Return [x, y] of the center of cell containing provided text 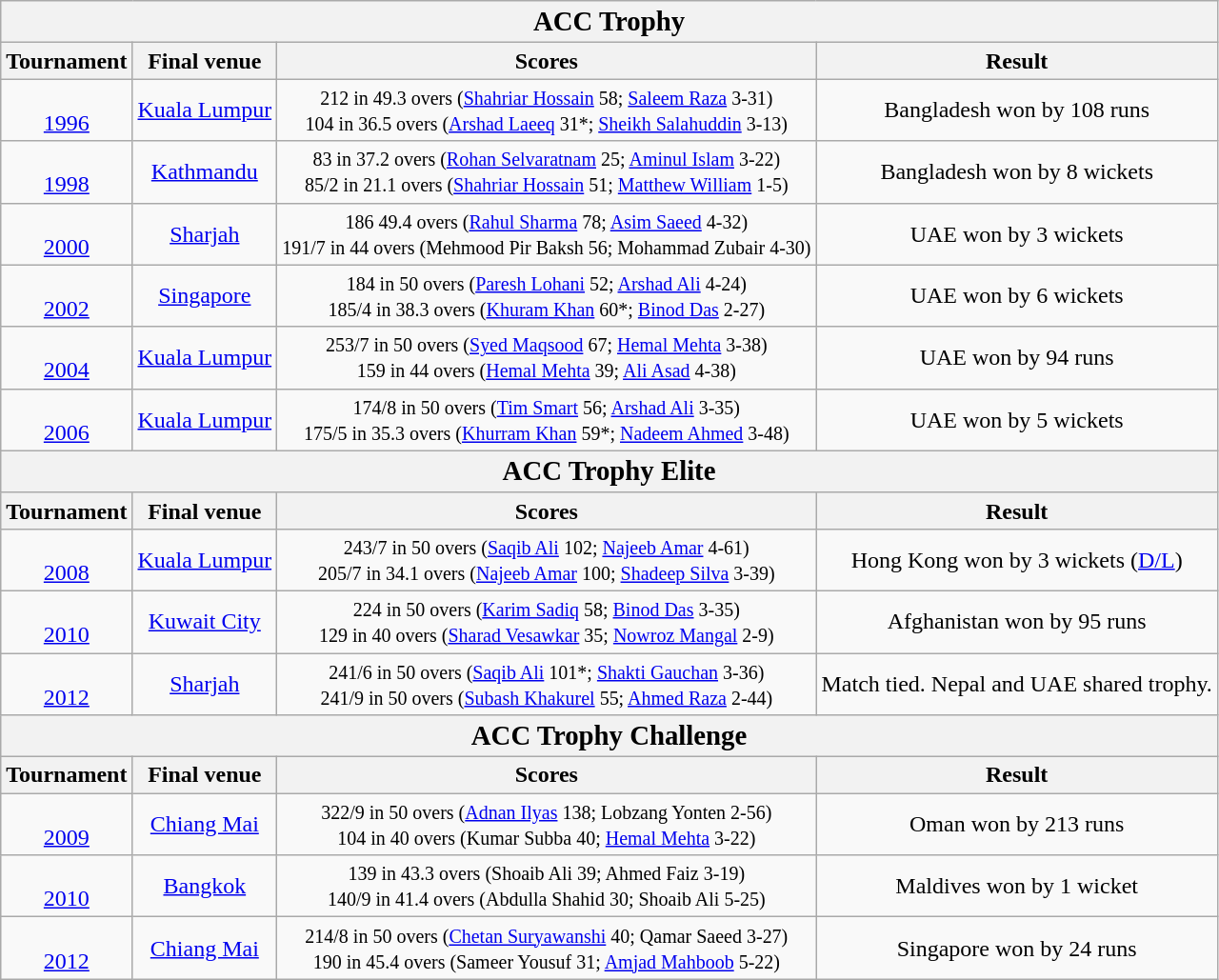
186 49.4 overs (Rahul Sharma 78; Asim Saeed 4-32) 191/7 in 44 overs (Mehmood Pir Baksh 56; Mohammad Zubair 4-30) [547, 234]
Kathmandu [205, 171]
ACC Trophy Elite [609, 471]
ACC Trophy [609, 22]
2004 [67, 358]
UAE won by 3 wickets [1017, 234]
184 in 50 overs (Paresh Lohani 52; Arshad Ali 4-24) 185/4 in 38.3 overs (Khuram Khan 60*; Binod Das 2-27) [547, 295]
139 in 43.3 overs (Shoaib Ali 39; Ahmed Faiz 3-19) 140/9 in 41.4 overs (Abdulla Shahid 30; Shoaib Ali 5-25) [547, 886]
Hong Kong won by 3 wickets (D/L) [1017, 560]
UAE won by 6 wickets [1017, 295]
212 in 49.3 overs (Shahriar Hossain 58; Saleem Raza 3-31) 104 in 36.5 overs (Arshad Laeeq 31*; Sheikh Salahuddin 3-13) [547, 110]
253/7 in 50 overs (Syed Maqsood 67; Hemal Mehta 3-38) 159 in 44 overs (Hemal Mehta 39; Ali Asad 4-38) [547, 358]
241/6 in 50 overs (Saqib Ali 101*; Shakti Gauchan 3-36) 241/9 in 50 overs (Subash Khakurel 55; Ahmed Raza 2-44) [547, 684]
Oman won by 213 runs [1017, 825]
2008 [67, 560]
224 in 50 overs (Karim Sadiq 58; Binod Das 3-35) 129 in 40 overs (Sharad Vesawkar 35; Nowroz Mangal 2-9) [547, 621]
Bangkok [205, 886]
Match tied. Nepal and UAE shared trophy. [1017, 684]
174/8 in 50 overs (Tim Smart 56; Arshad Ali 3-35) 175/5 in 35.3 overs (Khurram Khan 59*; Nadeem Ahmed 3-48) [547, 419]
Kuwait City [205, 621]
Maldives won by 1 wicket [1017, 886]
322/9 in 50 overs (Adnan Ilyas 138; Lobzang Yonten 2-56) 104 in 40 overs (Kumar Subba 40; Hemal Mehta 3-22) [547, 825]
ACC Trophy Challenge [609, 736]
Bangladesh won by 108 runs [1017, 110]
Afghanistan won by 95 runs [1017, 621]
2000 [67, 234]
1998 [67, 171]
2002 [67, 295]
1996 [67, 110]
Bangladesh won by 8 wickets [1017, 171]
UAE won by 5 wickets [1017, 419]
UAE won by 94 runs [1017, 358]
2006 [67, 419]
Singapore won by 24 runs [1017, 949]
Singapore [205, 295]
2009 [67, 825]
214/8 in 50 overs (Chetan Suryawanshi 40; Qamar Saeed 3-27) 190 in 45.4 overs (Sameer Yousuf 31; Amjad Mahboob 5-22) [547, 949]
243/7 in 50 overs (Saqib Ali 102; Najeeb Amar 4-61) 205/7 in 34.1 overs (Najeeb Amar 100; Shadeep Silva 3-39) [547, 560]
83 in 37.2 overs (Rohan Selvaratnam 25; Aminul Islam 3-22) 85/2 in 21.1 overs (Shahriar Hossain 51; Matthew William 1-5) [547, 171]
